Search for the cell housing the specified text and yield its [X, Y] center coordinate. 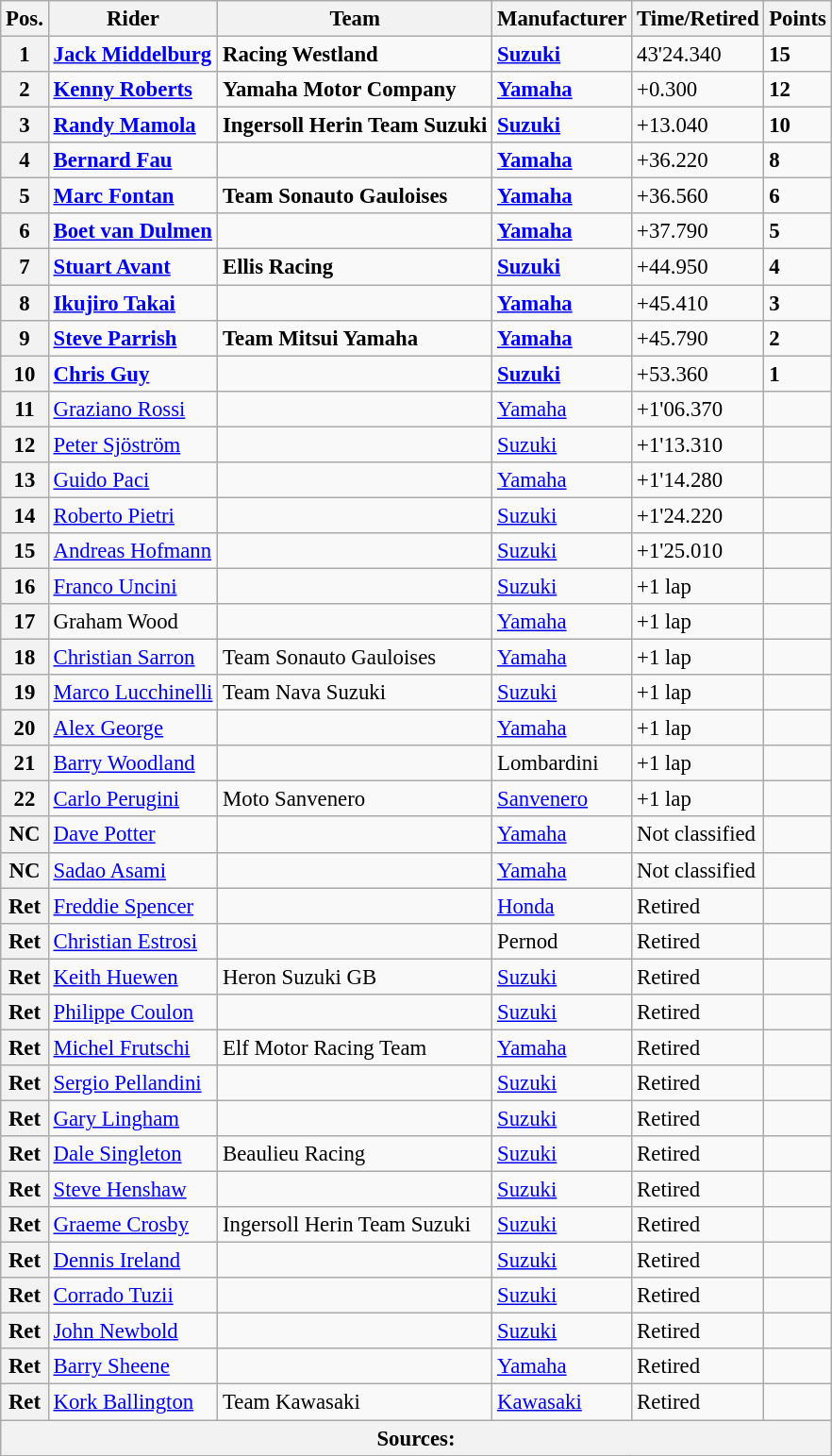
Barry Woodland [132, 763]
+1'14.280 [698, 480]
Team Mitsui Yamaha [355, 338]
Christian Estrosi [132, 941]
Roberto Pietri [132, 515]
Michel Frutschi [132, 1047]
Sadao Asami [132, 870]
Heron Suzuki GB [355, 977]
Points [798, 19]
Gary Lingham [132, 1118]
Ellis Racing [355, 267]
+1'24.220 [698, 515]
Sources: [416, 1438]
Kork Ballington [132, 1402]
Elf Motor Racing Team [355, 1047]
20 [25, 728]
22 [25, 799]
Corrado Tuzii [132, 1296]
+45.790 [698, 338]
Kawasaki [562, 1402]
+1'13.310 [698, 444]
+44.950 [698, 267]
19 [25, 693]
John Newbold [132, 1331]
Franco Uncini [132, 586]
Lombardini [562, 763]
17 [25, 622]
7 [25, 267]
+1'25.010 [698, 551]
Randy Mamola [132, 126]
Peter Sjöström [132, 444]
21 [25, 763]
Keith Huewen [132, 977]
14 [25, 515]
+13.040 [698, 126]
Christian Sarron [132, 658]
18 [25, 658]
Carlo Perugini [132, 799]
Guido Paci [132, 480]
Team Kawasaki [355, 1402]
Pernod [562, 941]
11 [25, 409]
+1'06.370 [698, 409]
+0.300 [698, 90]
Steve Parrish [132, 338]
Marco Lucchinelli [132, 693]
Alex George [132, 728]
Chris Guy [132, 374]
Team [355, 19]
Graziano Rossi [132, 409]
Manufacturer [562, 19]
Freddie Spencer [132, 906]
Graeme Crosby [132, 1225]
16 [25, 586]
Honda [562, 906]
Steve Henshaw [132, 1190]
Stuart Avant [132, 267]
Bernard Fau [132, 160]
Beaulieu Racing [355, 1154]
Ikujiro Takai [132, 303]
Time/Retired [698, 19]
13 [25, 480]
Rider [132, 19]
+53.360 [698, 374]
Philippe Coulon [132, 1013]
Team Nava Suzuki [355, 693]
Boet van Dulmen [132, 231]
Andreas Hofmann [132, 551]
Moto Sanvenero [355, 799]
Marc Fontan [132, 196]
43'24.340 [698, 55]
Dave Potter [132, 835]
Dale Singleton [132, 1154]
Pos. [25, 19]
Dennis Ireland [132, 1261]
+36.560 [698, 196]
Graham Wood [132, 622]
Sergio Pellandini [132, 1083]
Jack Middelburg [132, 55]
+36.220 [698, 160]
Barry Sheene [132, 1367]
Yamaha Motor Company [355, 90]
Sanvenero [562, 799]
+37.790 [698, 231]
+45.410 [698, 303]
Racing Westland [355, 55]
Kenny Roberts [132, 90]
9 [25, 338]
